Locate the cell with the specified text and output its [x, y] center coordinate. 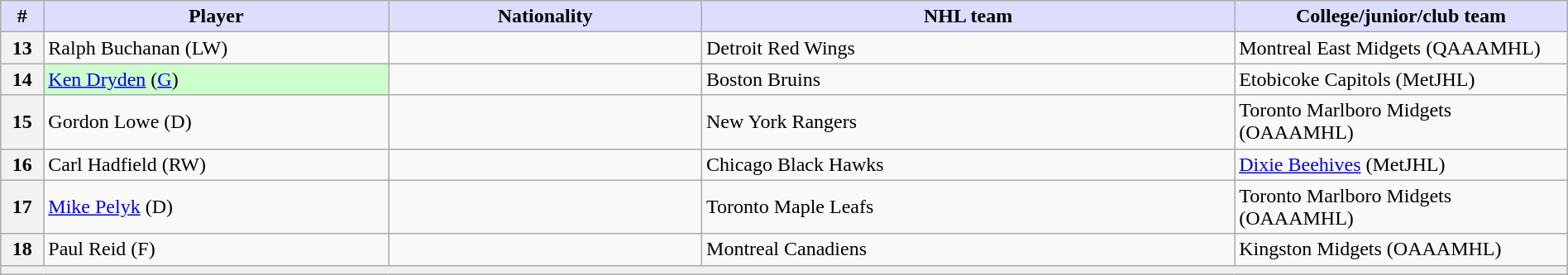
Mike Pelyk (D) [217, 206]
New York Rangers [968, 122]
Chicago Black Hawks [968, 164]
Player [217, 17]
15 [22, 122]
Detroit Red Wings [968, 48]
NHL team [968, 17]
17 [22, 206]
Montreal East Midgets (QAAAMHL) [1401, 48]
Toronto Maple Leafs [968, 206]
Paul Reid (F) [217, 249]
# [22, 17]
Nationality [546, 17]
Ken Dryden (G) [217, 79]
13 [22, 48]
16 [22, 164]
Dixie Beehives (MetJHL) [1401, 164]
College/junior/club team [1401, 17]
Ralph Buchanan (LW) [217, 48]
Montreal Canadiens [968, 249]
14 [22, 79]
Carl Hadfield (RW) [217, 164]
Kingston Midgets (OAAAMHL) [1401, 249]
18 [22, 249]
Gordon Lowe (D) [217, 122]
Etobicoke Capitols (MetJHL) [1401, 79]
Boston Bruins [968, 79]
